Locate the cell with the specified text and output its (x, y) center coordinate. 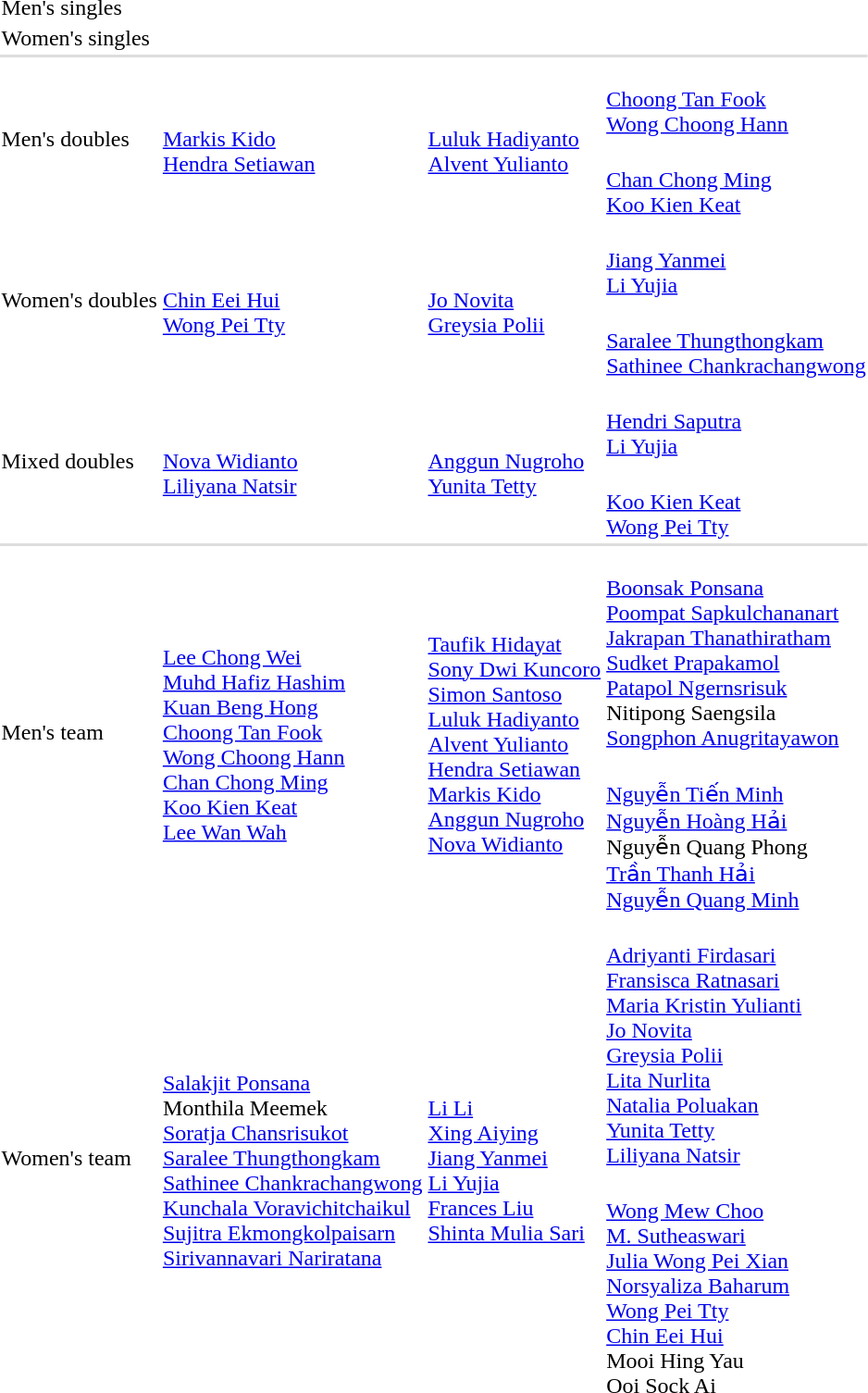
Women's doubles (80, 300)
Choong Tan Fook Wong Choong Hann (737, 99)
Markis KidoHendra Setiawan (292, 139)
Jo Novita Greysia Polii (515, 300)
Luluk Hadiyanto Alvent Yulianto (515, 139)
Anggun Nugroho Yunita Tetty (515, 461)
Saralee Thungthongkam Sathinee Chankrachangwong (737, 341)
Men's team (80, 731)
Women's singles (80, 38)
Men's doubles (80, 139)
Koo Kien Keat Wong Pei Tty (737, 502)
Chan Chong Ming Koo Kien Keat (737, 180)
Mixed doubles (80, 461)
Jiang Yanmei Li Yujia (737, 260)
Adriyanti FirdasariFransisca RatnasariMaria Kristin YuliantiJo NovitaGreysia PoliiLita NurlitaNatalia PoluakanYunita TettyLiliyana Natsir (737, 1042)
Lee Chong WeiMuhd Hafiz HashimKuan Beng HongChoong Tan FookWong Choong HannChan Chong MingKoo Kien KeatLee Wan Wah (292, 731)
Hendri Saputra Li Yujia (737, 421)
Nova WidiantoLiliyana Natsir (292, 461)
Boonsak PonsanaPoompat SapkulchananartJakrapan ThanathirathamSudket PrapakamolPatapol NgernsrisukNitipong SaengsilaSongphon Anugritayawon (737, 650)
Chin Eei HuiWong Pei Tty (292, 300)
Nguyễn Tiến MinhNguyễn Hoàng HảiNguyễn Quang PhongTrần Thanh HảiNguyễn Quang Minh (737, 834)
Taufik HidayatSony Dwi KuncoroSimon SantosoLuluk HadiyantoAlvent YuliantoHendra SetiawanMarkis KidoAnggun NugrohoNova Widianto (515, 731)
